For the text-containing cell, return its midpoint in (X, Y) coordinate format. 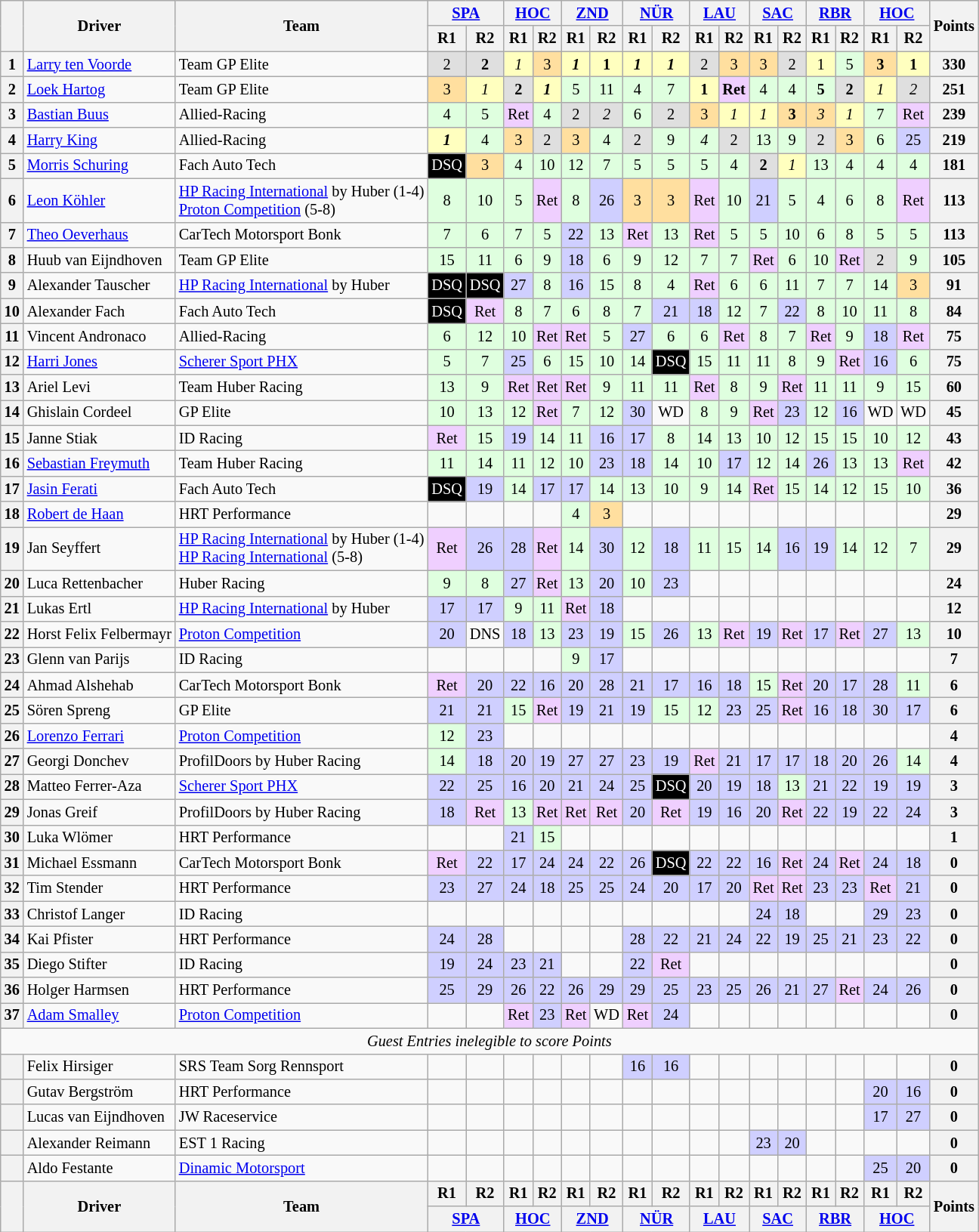
37 (12, 1015)
Jan Seyffert (100, 548)
45 (954, 412)
Harri Jones (100, 362)
DNS (485, 634)
Guest Entries inelegible to score Points (489, 1041)
Harry King (100, 140)
60 (954, 388)
Georgi Donchev (100, 761)
Jonas Greif (100, 812)
34 (12, 939)
Alexander Tauscher (100, 286)
Sebastian Freymuth (100, 463)
Holger Harmsen (100, 990)
35 (12, 965)
Tim Stender (100, 888)
Lorenzo Ferrari (100, 736)
Lucas van Eijndhoven (100, 1117)
SRS Team Sorg Rennsport (301, 1067)
31 (12, 863)
Horst Felix Felbermayr (100, 634)
Ghislain Cordeel (100, 412)
43 (954, 438)
Janne Stiak (100, 438)
Lukas Ertl (100, 609)
Sören Spreng (100, 710)
Theo Oeverhaus (100, 235)
Michael Essmann (100, 863)
Vincent Andronaco (100, 336)
HP Racing International by Huber (1-4) HP Racing International (5-8) (301, 548)
Leon Köhler (100, 200)
Morris Schuring (100, 165)
Christof Langer (100, 914)
Kai Pfister (100, 939)
Alexander Reimann (100, 1143)
Larry ten Voorde (100, 64)
84 (954, 311)
Jasin Ferati (100, 489)
Dinamic Motorsport (301, 1168)
Aldo Festante (100, 1168)
32 (12, 888)
HP Racing International by Huber (1-4) Proton Competition (5-8) (301, 200)
Huub van Eijndhoven (100, 260)
Bastian Buus (100, 115)
Matteo Ferrer-Aza (100, 786)
Huber Racing (301, 583)
33 (12, 914)
Ariel Levi (100, 388)
Felix Hirsiger (100, 1067)
251 (954, 89)
JW Raceservice (301, 1117)
Alexander Fach (100, 311)
Robert de Haan (100, 514)
Gutav Bergström (100, 1092)
Diego Stifter (100, 965)
Loek Hartog (100, 89)
181 (954, 165)
91 (954, 286)
42 (954, 463)
219 (954, 140)
Luca Rettenbacher (100, 583)
Adam Smalley (100, 1015)
105 (954, 260)
EST 1 Racing (301, 1143)
Luka Wlömer (100, 838)
Glenn van Parijs (100, 659)
Ahmad Alshehab (100, 685)
239 (954, 115)
330 (954, 64)
